Output the [X, Y] coordinate of the center of the cell containing the given text.  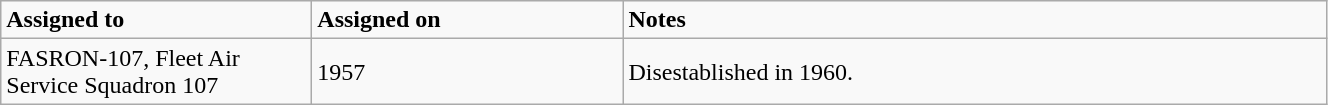
1957 [468, 72]
Assigned to [156, 20]
Disestablished in 1960. [975, 72]
FASRON-107, Fleet Air Service Squadron 107 [156, 72]
Notes [975, 20]
Assigned on [468, 20]
